Identify which cell holds the provided text, then report its [x, y] central coordinate. 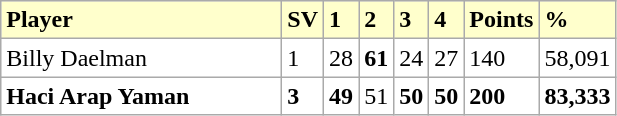
200 [502, 96]
28 [342, 58]
51 [376, 96]
Player [142, 20]
SV [303, 20]
4 [446, 20]
58,091 [578, 58]
49 [342, 96]
140 [502, 58]
83,333 [578, 96]
61 [376, 58]
Billy Daelman [142, 58]
27 [446, 58]
% [578, 20]
Points [502, 20]
24 [412, 58]
Haci Arap Yaman [142, 96]
2 [376, 20]
